From the cell containing the given text, extract its center point as [x, y] coordinate. 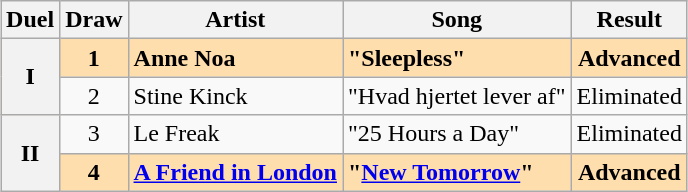
"25 Hours a Day" [456, 134]
"Sleepless" [456, 58]
I [30, 77]
Result [629, 20]
II [30, 153]
A Friend in London [235, 172]
Stine Kinck [235, 96]
"Hvad hjertet lever af" [456, 96]
2 [94, 96]
Song [456, 20]
4 [94, 172]
1 [94, 58]
3 [94, 134]
Draw [94, 20]
Artist [235, 20]
Le Freak [235, 134]
Anne Noa [235, 58]
Duel [30, 20]
"New Tomorrow" [456, 172]
